Search for the cell housing the specified text and yield its (x, y) center coordinate. 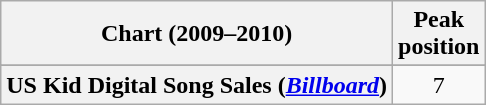
7 (439, 85)
Peakposition (439, 34)
Chart (2009–2010) (197, 34)
US Kid Digital Song Sales (Billboard) (197, 85)
